Identify which cell holds the provided text, then report its (X, Y) central coordinate. 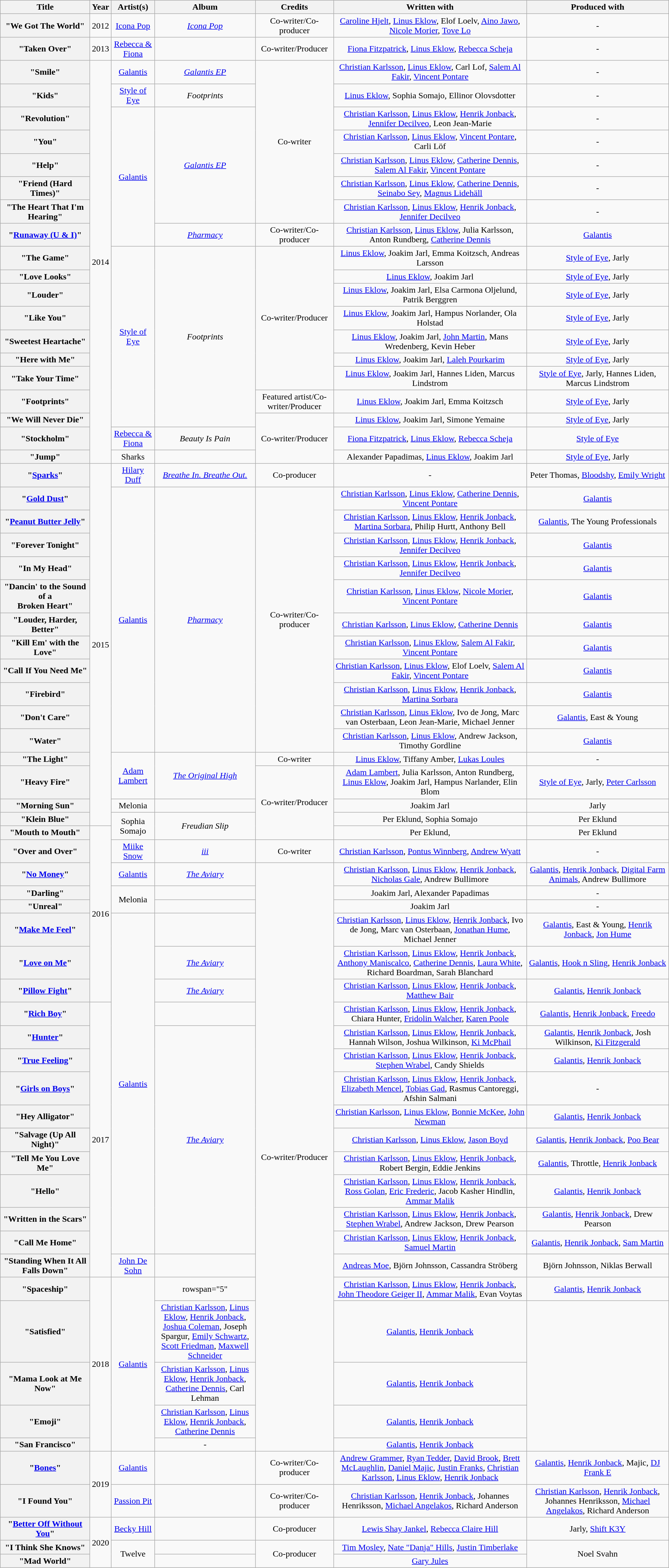
Produced with (598, 7)
"Here with Me" (45, 360)
"San Francisco" (45, 1445)
"I Think She Knows" (45, 1547)
Sharks (133, 457)
"Klein Blue" (45, 819)
Adam Lambert (133, 775)
Christian Karlsson, Linus Eklow, Julia Karlsson, Anton Rundberg, Catherine Dennis (430, 234)
2018 (101, 1364)
Galantis, Throttle, Henrik Jonback (598, 1163)
"Satisfied" (45, 1331)
"Dancin' to the Sound of aBroken Heart" (45, 596)
"Bones" (45, 1468)
Andrew Grammer, Ryan Tedder, David Brook, Brett McLaughlin, Daniel Majic, Justin Franks, Christian Karlsson, Linus Eklow, Henrik Jonback (430, 1468)
"Make Me Feel" (45, 929)
"Rich Boy" (45, 1014)
"We Will Never Die" (45, 420)
"Salvage (Up All Night)" (45, 1140)
"Love on Me" (45, 963)
"Kids" (45, 95)
Written with (430, 7)
Tim Mosley, Nate "Danja" Hills, Justin Timberlake (430, 1547)
Christian Karlsson, Linus Eklow, Henrik Jonback, Ross Golan, Eric Frederic, Jacob Kasher Hindlin, Ammar Malik (430, 1191)
Linus Eklow, Joakim Jarl, Simone Yemaine (430, 420)
"Girls on Boys" (45, 1088)
Christian Karlsson, Linus Eklow, Andrew Jackson, Timothy Gordline (430, 740)
Artist(s) (133, 7)
Christian Karlsson, Linus Eklow, Carl Lof, Salem Al Fakir, Vincent Pontare (430, 72)
"Sweetest Heartache" (45, 342)
iii (205, 851)
Christian Karlsson, Linus Eklow, Henrik Jonback, Matthew Bair (430, 991)
Christian Karlsson, Pontus Winnberg, Andrew Wyatt (430, 851)
"Help" (45, 165)
Christian Karlsson, Linus Eklow, Vincent Pontare, Carli Löf (430, 142)
Christian Karlsson, Linus Eklow, Henrik Jonback, Ivo de Jong, Marc van Osterbaan, Jonathan Hume, Michael Jenner (430, 929)
"Don't Care" (45, 718)
Jarly, Shift K3Y (598, 1529)
"Peanut Butter Jelly" (45, 522)
Year (101, 7)
Galantis, The Young Professionals (598, 522)
Galantis, Henrik Jonback, Josh Wilkinson, Ki Fitzgerald (598, 1037)
The Original High (205, 775)
Miike Snow (133, 851)
Galantis, East & Young, Henrik Jonback, Jon Hume (598, 929)
Noel Svahn (598, 1554)
"Mouth to Mouth" (45, 833)
Galantis, Henrik Jonback, Sam Martin (598, 1242)
Twelve (133, 1554)
2016 (101, 914)
Passion Pit (133, 1501)
"I Found You" (45, 1501)
Galantis, Henrik Jonback, Drew Pearson (598, 1219)
Christian Karlsson, Linus Eklow, Salem Al Fakir, Vincent Pontare (430, 647)
"Love Looks" (45, 276)
"Taken Over" (45, 49)
"No Money" (45, 874)
Christian Karlsson, Linus Eklow, Catherine Dennis, Seinabo Sey, Magnus Lidehäll (430, 188)
"Revolution" (45, 119)
Beauty Is Pain (205, 438)
"Water" (45, 740)
"Smile" (45, 72)
2013 (101, 49)
Christian Karlsson, Linus Eklow, Nicole Morier, Vincent Pontare (430, 596)
Adam Lambert, Julia Karlsson, Anton Rundberg, Linus Eklow, Joakim Jarl, Hampus Narlander, Elin Blom (430, 782)
Linus Eklow, Joakim Jarl, Laleh Pourkarim (430, 360)
Title (45, 7)
"Jump" (45, 457)
Christian Karlsson, Linus Eklow, Catherine Dennis, Salem Al Fakir, Vincent Pontare (430, 165)
Linus Eklow, Joakim Jarl, Hannes Liden, Marcus Lindstrom (430, 378)
"We Got The World" (45, 26)
"Standing When It All Falls Down" (45, 1266)
Jarly (598, 805)
"Sparks" (45, 475)
Christian Karlsson, Linus Eklow, Ivo de Jong, Marc van Osterbaan, Leon Jean-Marie, Michael Jenner (430, 718)
"Forever Tonight" (45, 545)
Christian Karlsson, Linus Eklow, Henrik Jonback, John Theodore Geiger II, Ammar Malik, Evan Voytas (430, 1289)
2014 (101, 262)
Per Eklund, (430, 833)
Christian Karlsson, Linus Eklow, Henrik Jonback, Stephen Wrabel, Candy Shields (430, 1061)
"Louder, Harder, Better" (45, 624)
"Like You" (45, 318)
Caroline Hjelt, Linus Eklow, Elof Loelv, Aino Jawo, Nicole Morier, Tove Lo (430, 26)
Linus Eklow, Sophia Somajo, Ellinor Olovsdotter (430, 95)
"Emoji" (45, 1421)
Credits (294, 7)
Gary Jules (430, 1561)
"Over and Over" (45, 851)
Featured artist/Co-writer/Producer (294, 402)
Andreas Moe, Björn Johnsson, Cassandra Ströberg (430, 1266)
"Mad World" (45, 1561)
"In My Head" (45, 568)
"Stockholm" (45, 438)
Christian Karlsson, Linus Eklow, Henrik Jonback, Robert Bergin, Eddie Jenkins (430, 1163)
2019 (101, 1484)
Galantis, East & Young (598, 718)
Galantis, Henrik Jonback, Poo Bear (598, 1140)
"You" (45, 142)
2015 (101, 645)
"Hello" (45, 1191)
Christian Karlsson, Linus Eklow, Henrik Jonback, Samuel Martin (430, 1242)
Linus Eklow, Joakim Jarl, Emma Koitzsch, Andreas Larsson (430, 258)
Style of Eye, Jarly, Hannes Liden, Marcus Lindstrom (598, 378)
Christian Karlsson, Linus Eklow, Catherine Dennis, Vincent Pontare (430, 498)
Linus Eklow, Joakim Jarl (430, 276)
Hilary Duff (133, 475)
Christian Karlsson, Linus Eklow, Henrik Jonback, Nicholas Gale, Andrew Bullimore (430, 874)
Breathe In. Breathe Out. (205, 475)
"Call If You Need Me" (45, 671)
Björn Johnsson, Niklas Berwall (598, 1266)
Christian Karlsson, Linus Eklow, Henrik Jonback, Catherine Dennis, Carl Lehman (205, 1384)
Freudian Slip (205, 826)
Galantis, Henrik Jonback, Freedo (598, 1014)
"Hunter" (45, 1037)
2017 (101, 1140)
"Mama Look at Me Now" (45, 1384)
"Tell Me You Love Me" (45, 1163)
Linus Eklow, Joakim Jarl, John Martin, Mans Wredenberg, Kevin Heber (430, 342)
Sophia Somajo (133, 826)
"True Feeling" (45, 1061)
"Pillow Fight" (45, 991)
"Better Off Without You" (45, 1529)
"Spaceship" (45, 1289)
"Heavy Fire" (45, 782)
Linus Eklow, Joakim Jarl, Elsa Carmona Oljelund, Patrik Berggren (430, 295)
"Hey Alligator" (45, 1116)
Album (205, 7)
rowspan="5" (205, 1289)
"Take Your Time" (45, 378)
Style of Eye, Jarly, Peter Carlsson (598, 782)
Alexander Papadimas, Linus Eklow, Joakim Jarl (430, 457)
Peter Thomas, Bloodshy, Emily Wright (598, 475)
2012 (101, 26)
Christian Karlsson, Linus Eklow, Henrik Jonback, Martina Sorbara, Philip Hurtt, Anthony Bell (430, 522)
"Louder" (45, 295)
Christian Karlsson, Linus Eklow, Elof Loelv, Salem Al Fakir, Vincent Pontare (430, 671)
"Darling" (45, 893)
"Written in the Scars" (45, 1219)
Linus Eklow, Joakim Jarl, Hampus Norlander, Ola Holstad (430, 318)
"Friend (Hard Times)" (45, 188)
"Firebird" (45, 694)
Galantis, Hook n Sling, Henrik Jonback (598, 963)
Christian Karlsson, Linus Eklow, Henrik Jonback, Stephen Wrabel, Andrew Jackson, Drew Pearson (430, 1219)
"Gold Dust" (45, 498)
Christian Karlsson, Linus Eklow, Henrik Jonback, Jennifer Decilveo, Leon Jean-Marie (430, 119)
Christian Karlsson, Linus Eklow, Catherine Dennis (430, 624)
Lewis Shay Jankel, Rebecca Claire Hill (430, 1529)
Christian Karlsson, Linus Eklow, Henrik Jonback, Catherine Dennis (205, 1421)
Galantis, Henrik Jonback, Digital Farm Animals, Andrew Bullimore (598, 874)
Linus Eklow, Joakim Jarl, Emma Koitzsch (430, 402)
Linus Eklow, Tiffany Amber, Lukas Loules (430, 759)
Christian Karlsson, Linus Eklow, Henrik Jonback, Elizabeth Mencel, Tobias Gad, Rasmus Cantoreggi, Afshin Salmani (430, 1088)
Christian Karlsson, Linus Eklow, Henrik Jonback, Hannah Wilson, Joshua Wilkinson, Ki McPhail (430, 1037)
Christian Karlsson, Linus Eklow, Bonnie McKee, John Newman (430, 1116)
"Kill Em' with the Love" (45, 647)
"The Heart That I'm Hearing" (45, 212)
"The Light" (45, 759)
"Footprints" (45, 402)
"The Game" (45, 258)
"Unreal" (45, 906)
2020 (101, 1542)
"Call Me Home" (45, 1242)
Christian Karlsson, Linus Eklow, Henrik Jonback, Anthony Maniscalco, Catherine Dennis, Laura White, Richard Boardman, Sarah Blanchard (430, 963)
John De Sohn (133, 1266)
Christian Karlsson, Linus Eklow, Henrik Jonback, Martina Sorbara (430, 694)
Galantis, Henrik Jonback, Majic, DJ Frank E (598, 1468)
"Runaway (U & I)" (45, 234)
"Morning Sun" (45, 805)
Christian Karlsson, Linus Eklow, Henrik Jonback, Joshua Coleman, Joseph Spargur, Emily Schwartz, Scott Friedman, Maxwell Schneider (205, 1331)
Per Eklund, Sophia Somajo (430, 819)
Joakim Jarl, Alexander Papadimas (430, 893)
Christian Karlsson, Linus Eklow, Henrik Jonback, Chiara Hunter, Fridolin Walcher, Karen Poole (430, 1014)
Becky Hill (133, 1529)
Christian Karlsson, Linus Eklow, Jason Boyd (430, 1140)
